Detect which cell encompasses the target text, then output its (X, Y) center coordinate. 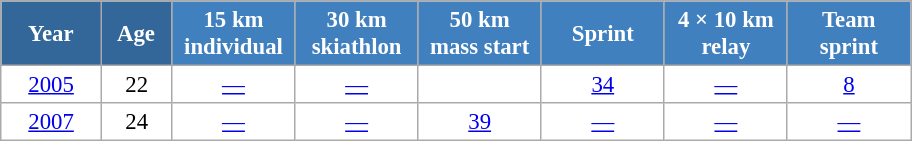
Year (52, 34)
34 (602, 85)
2007 (52, 122)
Sprint (602, 34)
22 (136, 85)
2005 (52, 85)
30 km skiathlon (356, 34)
50 km mass start (480, 34)
8 (848, 85)
4 × 10 km relay (726, 34)
Team sprint (848, 34)
Age (136, 34)
24 (136, 122)
15 km individual (234, 34)
39 (480, 122)
